Capture the cell that displays the provided text and extract its (X, Y) central coordinate. 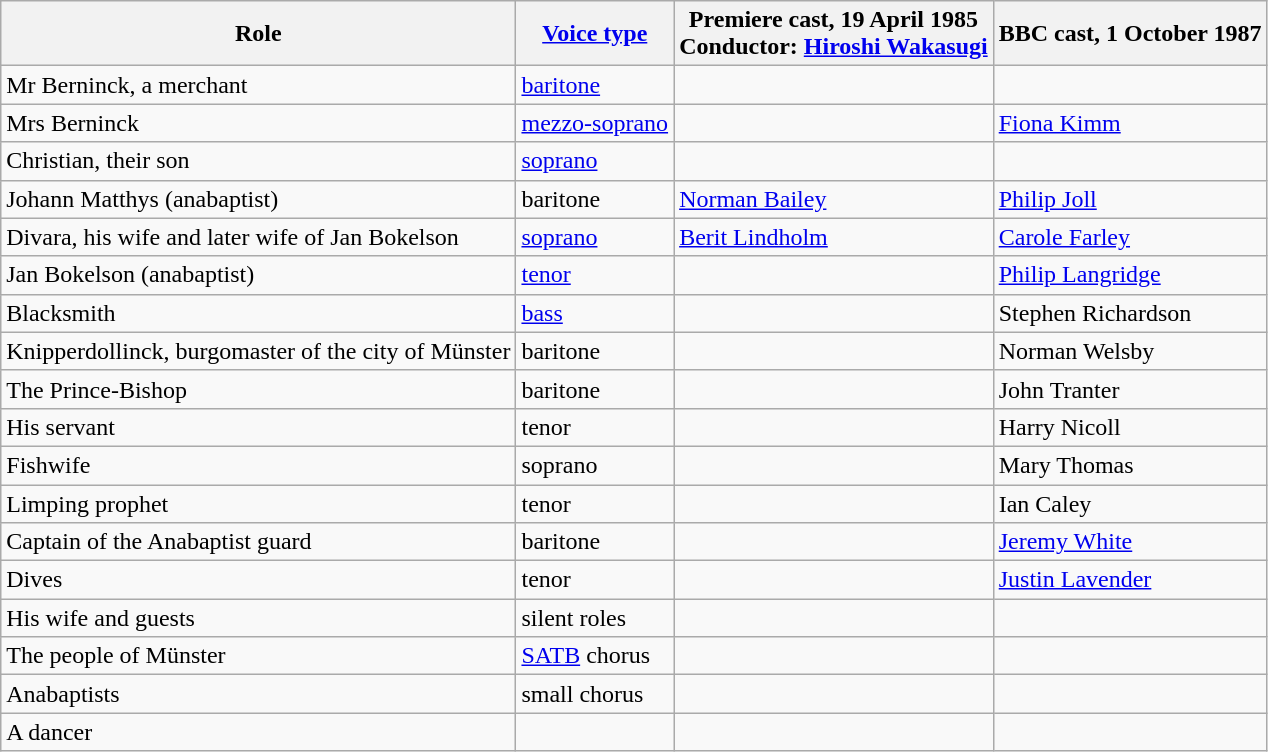
Justin Lavender (1130, 580)
Carole Farley (1130, 237)
Jeremy White (1130, 542)
Fishwife (258, 465)
Divara, his wife and later wife of Jan Bokelson (258, 237)
A dancer (258, 732)
BBC cast, 1 October 1987 (1130, 34)
His servant (258, 427)
Harry Nicoll (1130, 427)
Dives (258, 580)
Berit Lindholm (834, 237)
Jan Bokelson (anabaptist) (258, 275)
The Prince-Bishop (258, 389)
Blacksmith (258, 313)
silent roles (595, 618)
Anabaptists (258, 694)
Voice type (595, 34)
Philip Langridge (1130, 275)
Norman Welsby (1130, 351)
small chorus (595, 694)
His wife and guests (258, 618)
Ian Caley (1130, 503)
Mr Berninck, a merchant (258, 85)
The people of Münster (258, 656)
Premiere cast, 19 April 1985Conductor: Hiroshi Wakasugi (834, 34)
Christian, their son (258, 161)
Mary Thomas (1130, 465)
Knipperdollinck, burgomaster of the city of Münster (258, 351)
Johann Matthys (anabaptist) (258, 199)
Stephen Richardson (1130, 313)
bass (595, 313)
SATB chorus (595, 656)
Fiona Kimm (1130, 123)
Captain of the Anabaptist guard (258, 542)
Mrs Berninck (258, 123)
John Tranter (1130, 389)
Philip Joll (1130, 199)
mezzo-soprano (595, 123)
Limping prophet (258, 503)
Norman Bailey (834, 199)
Role (258, 34)
